Detect which cell encompasses the target text, then output its [x, y] center coordinate. 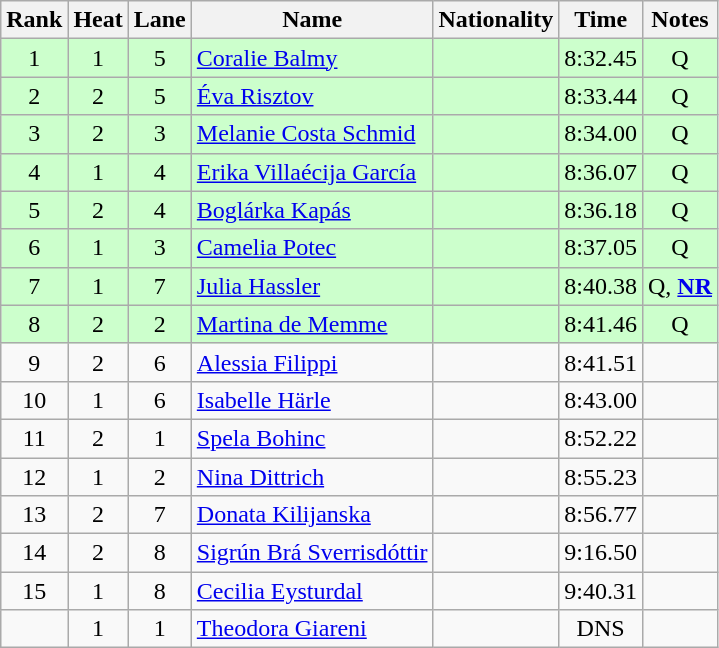
DNS [601, 629]
Lane [160, 20]
Name [312, 20]
11 [34, 438]
12 [34, 477]
Sigrún Brá Sverrisdóttir [312, 553]
Boglárka Kapás [312, 210]
8:55.23 [601, 477]
Nina Dittrich [312, 477]
Cecilia Eysturdal [312, 591]
8:32.45 [601, 58]
Heat [98, 20]
8:52.22 [601, 438]
10 [34, 400]
8:41.46 [601, 324]
8:56.77 [601, 515]
9:40.31 [601, 591]
Julia Hassler [312, 286]
Spela Bohinc [312, 438]
Q, NR [680, 286]
Erika Villaécija García [312, 172]
8:40.38 [601, 286]
Time [601, 20]
8:36.07 [601, 172]
9:16.50 [601, 553]
Nationality [496, 20]
Éva Risztov [312, 96]
14 [34, 553]
13 [34, 515]
8:41.51 [601, 362]
Melanie Costa Schmid [312, 134]
Notes [680, 20]
8:34.00 [601, 134]
Donata Kilijanska [312, 515]
8:33.44 [601, 96]
Martina de Memme [312, 324]
Alessia Filippi [312, 362]
8:36.18 [601, 210]
Rank [34, 20]
15 [34, 591]
8:43.00 [601, 400]
Coralie Balmy [312, 58]
Theodora Giareni [312, 629]
Camelia Potec [312, 248]
Isabelle Härle [312, 400]
9 [34, 362]
8:37.05 [601, 248]
